Capture the cell that displays the provided text and extract its (x, y) central coordinate. 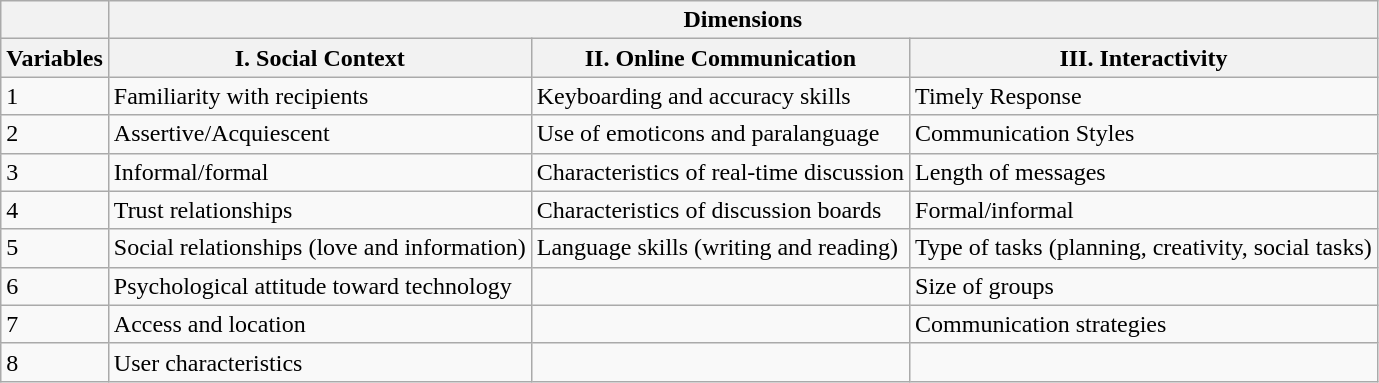
Familiarity with recipients (320, 96)
Communication strategies (1144, 324)
2 (55, 134)
3 (55, 172)
Social relationships (love and information) (320, 248)
Timely Response (1144, 96)
Trust relationships (320, 210)
5 (55, 248)
II. Online Communication (720, 58)
Length of messages (1144, 172)
4 (55, 210)
Characteristics of real-time discussion (720, 172)
Psychological attitude toward technology (320, 286)
6 (55, 286)
Keyboarding and accuracy skills (720, 96)
1 (55, 96)
Size of groups (1144, 286)
Informal/formal (320, 172)
7 (55, 324)
Dimensions (742, 20)
User characteristics (320, 362)
Use of emoticons and paralanguage (720, 134)
Characteristics of discussion boards (720, 210)
Access and location (320, 324)
Language skills (writing and reading) (720, 248)
Variables (55, 58)
Communication Styles (1144, 134)
Formal/informal (1144, 210)
III. Interactivity (1144, 58)
I. Social Context (320, 58)
8 (55, 362)
Assertive/Acquiescent (320, 134)
Type of tasks (planning, creativity, social tasks) (1144, 248)
